For the text-containing cell, return its midpoint in [X, Y] coordinate format. 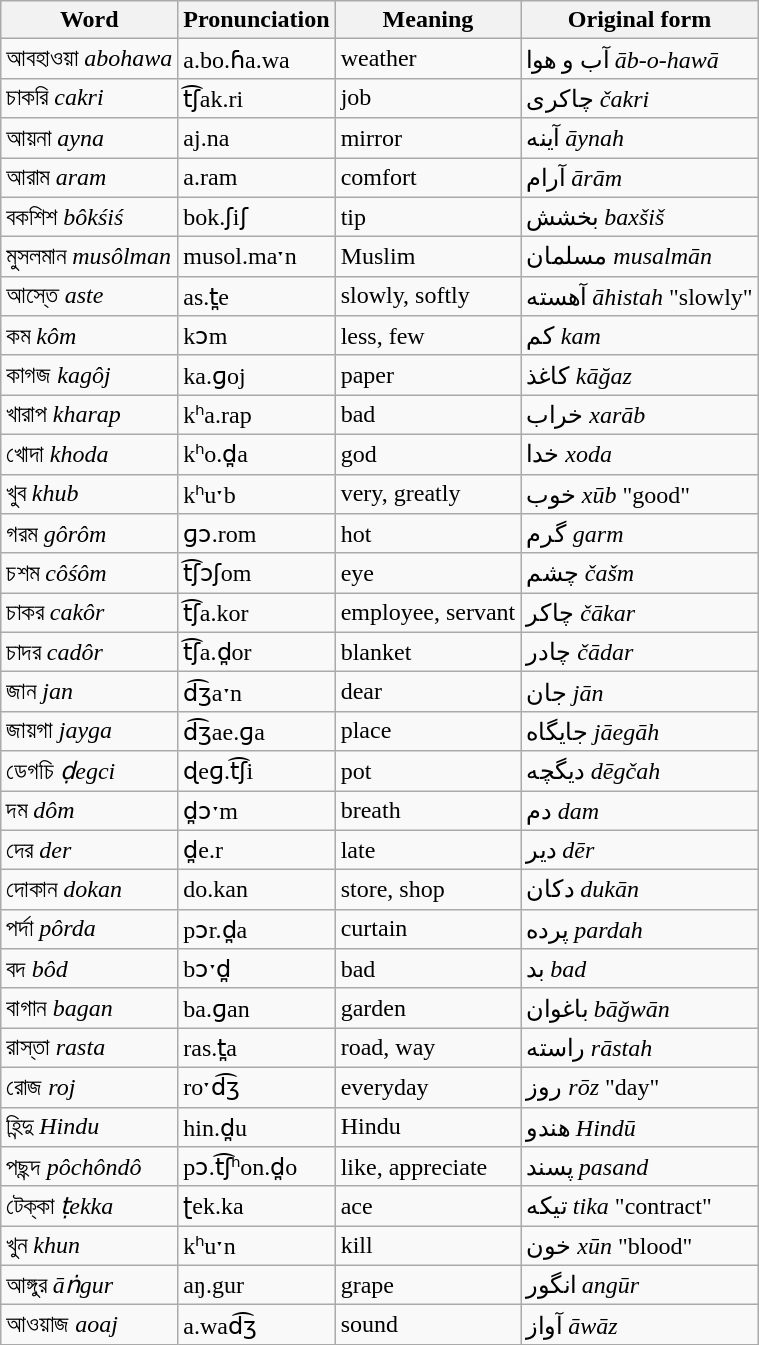
দম dôm [90, 810]
বাগান bagan [90, 1008]
kʰuˑn [256, 1246]
মুসলমান musôlman [90, 257]
grape [428, 1285]
খোদা khoda [90, 454]
curtain [428, 929]
t͡ʃak.ri [256, 98]
چادر čādar [640, 652]
پرده pardah [640, 929]
آواز āwāz [640, 1325]
mirror [428, 138]
পছন্দ pôchôndô [90, 1167]
আবহাওয়া abohawa [90, 59]
d͡ʒae.ɡa [256, 731]
store, shop [428, 890]
sound [428, 1325]
ba.ɡan [256, 1008]
hot [428, 534]
چاکر čākar [640, 613]
kill [428, 1246]
a.ram [256, 178]
do.kan [256, 890]
خراب xarāb [640, 415]
চাকর cakôr [90, 613]
d̪ɔˑm [256, 810]
دم dam [640, 810]
place [428, 731]
چاکری čakri [640, 98]
comfort [428, 178]
খারাপ kharap [90, 415]
مسلمان musalmān [640, 257]
d͡ʒaˑn [256, 692]
খুন khun [90, 1246]
Meaning [428, 20]
آهسته āhistah "slowly" [640, 296]
ديگچه dēgčah [640, 771]
like, appreciate [428, 1167]
باغوان bāğwān [640, 1008]
slowly, softly [428, 296]
Hindu [428, 1127]
خوب xūb "good" [640, 494]
گرم garm [640, 534]
تيكه tika "contract" [640, 1206]
hin.d̪u [256, 1127]
garden [428, 1008]
kʰuˑb [256, 494]
Original form [640, 20]
kʰo.d̪a [256, 454]
bok.ʃiʃ [256, 217]
roˑd͡ʒ [256, 1087]
جان jān [640, 692]
هندو Hindū [640, 1127]
bɔˑd̪ [256, 969]
কাগজ kagôj [90, 375]
pot [428, 771]
আঙ্গুর āṅgur [90, 1285]
t͡ʃa.d̪or [256, 652]
আস্তে aste [90, 296]
ace [428, 1206]
বদ bôd [90, 969]
breath [428, 810]
ka.ɡoj [256, 375]
ras.t̪a [256, 1048]
t͡ʃɔʃom [256, 573]
انگور angūr [640, 1285]
d̪e.r [256, 850]
پسند pasand [640, 1167]
آرام ārām [640, 178]
employee, servant [428, 613]
روز rōz "day" [640, 1087]
চাকরি cakri [90, 98]
job [428, 98]
পর্দা pôrda [90, 929]
ɖeɡ.t͡ʃi [256, 771]
tip [428, 217]
آینه āynah [640, 138]
kɔm [256, 336]
as.t̪e [256, 296]
paper [428, 375]
دير dēr [640, 850]
জায়গা jayga [90, 731]
less, few [428, 336]
ɡɔ.rom [256, 534]
everyday [428, 1087]
রাস্তা rasta [90, 1048]
দের der [90, 850]
জান jan [90, 692]
بد bad [640, 969]
দোকান dokan [90, 890]
very, greatly [428, 494]
চাদর cadôr [90, 652]
খুব khub [90, 494]
دكان dukān [640, 890]
خدا xoda [640, 454]
আওয়াজ aoaj [90, 1325]
aŋ.gur [256, 1285]
Muslim [428, 257]
جايگاه jāegāh [640, 731]
dear [428, 692]
চশম côśôm [90, 573]
গরম gôrôm [90, 534]
aj.na [256, 138]
weather [428, 59]
god [428, 454]
বকশিশ bôkśiś [90, 217]
blanket [428, 652]
a.wad͡ʒ [256, 1325]
كاغذ kāğaz [640, 375]
كم kam [640, 336]
late [428, 850]
Word [90, 20]
টেক্কা ṭekka [90, 1206]
রোজ roj [90, 1087]
چشم čašm [640, 573]
আরাম aram [90, 178]
راسته rāstah [640, 1048]
a.bo.ɦa.wa [256, 59]
آب و هوا āb-o-hawā [640, 59]
road, way [428, 1048]
بخشش baxšiš [640, 217]
kʰa.rap [256, 415]
ʈek.ka [256, 1206]
musol.maˑn [256, 257]
আয়না ayna [90, 138]
t͡ʃa.kor [256, 613]
pɔr.d̪a [256, 929]
ডেগচি ḍegci [90, 771]
pɔ.t͡ʃʰon.d̪o [256, 1167]
eye [428, 573]
কম kôm [90, 336]
হিন্দু Hindu [90, 1127]
خون xūn "blood" [640, 1246]
Pronunciation [256, 20]
